Scan for the cell matching the given text and deliver its [x, y] coordinate at center. 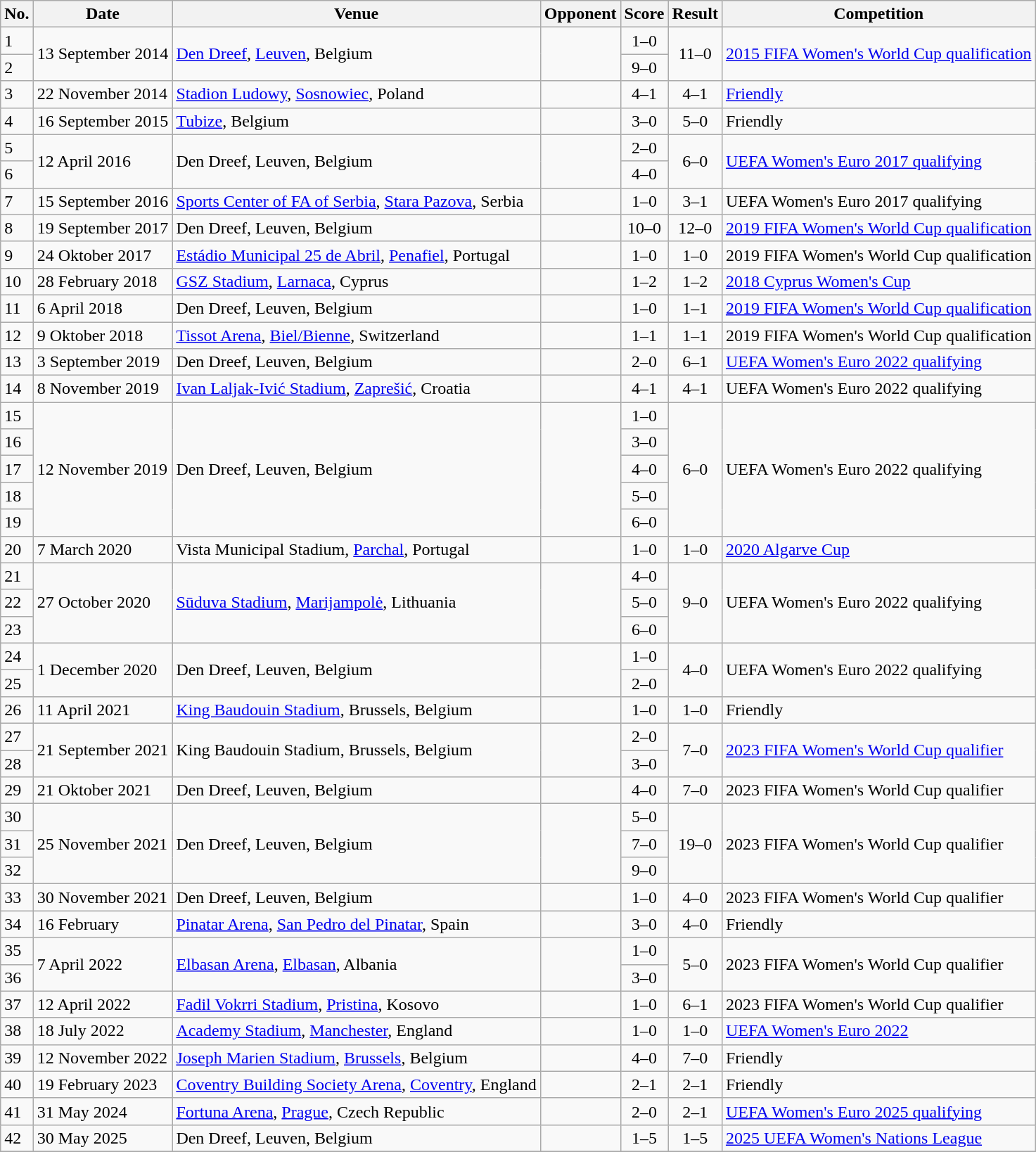
12 [17, 335]
12 April 2016 [103, 161]
Academy Stadium, Manchester, England [356, 1031]
6 April 2018 [103, 308]
36 [17, 978]
2015 FIFA Women's World Cup qualification [878, 54]
4 [17, 121]
19 February 2023 [103, 1084]
31 May 2024 [103, 1111]
35 [17, 951]
22 November 2014 [103, 94]
20 [17, 549]
6 [17, 174]
25 November 2021 [103, 844]
18 July 2022 [103, 1031]
7 [17, 201]
3 [17, 94]
Ivan Laljak-Ivić Stadium, Zaprešić, Croatia [356, 389]
8 November 2019 [103, 389]
Coventry Building Society Arena, Coventry, England [356, 1084]
Competition [878, 14]
31 [17, 844]
Venue [356, 14]
9 [17, 255]
37 [17, 1004]
26 [17, 710]
13 [17, 362]
21 [17, 576]
Vista Municipal Stadium, Parchal, Portugal [356, 549]
30 November 2021 [103, 897]
15 September 2016 [103, 201]
15 [17, 416]
2 [17, 68]
11 April 2021 [103, 710]
9 Oktober 2018 [103, 335]
17 [17, 469]
13 September 2014 [103, 54]
Date [103, 14]
19 September 2017 [103, 228]
7 April 2022 [103, 964]
5 [17, 148]
16 September 2015 [103, 121]
29 [17, 791]
Joseph Marien Stadium, Brussels, Belgium [356, 1058]
16 February [103, 924]
12 November 2022 [103, 1058]
32 [17, 871]
3–1 [695, 201]
Tissot Arena, Biel/Bienne, Switzerland [356, 335]
3 September 2019 [103, 362]
UEFA Women's Euro 2022 [878, 1031]
22 [17, 603]
8 [17, 228]
No. [17, 14]
1 [17, 41]
23 [17, 629]
14 [17, 389]
21 September 2021 [103, 750]
Fortuna Arena, Prague, Czech Republic [356, 1111]
Opponent [580, 14]
40 [17, 1084]
11 [17, 308]
27 October 2020 [103, 603]
Tubize, Belgium [356, 121]
27 [17, 736]
Sports Center of FA of Serbia, Stara Pazova, Serbia [356, 201]
19 [17, 523]
24 [17, 656]
12–0 [695, 228]
GSZ Stadium, Larnaca, Cyprus [356, 281]
24 Oktober 2017 [103, 255]
Stadion Ludowy, Sosnowiec, Poland [356, 94]
30 [17, 817]
28 [17, 763]
39 [17, 1058]
18 [17, 496]
21 Oktober 2021 [103, 791]
2025 UEFA Women's Nations League [878, 1138]
38 [17, 1031]
Estádio Municipal 25 de Abril, Penafiel, Portugal [356, 255]
28 February 2018 [103, 281]
Elbasan Arena, Elbasan, Albania [356, 964]
41 [17, 1111]
25 [17, 683]
34 [17, 924]
Score [644, 14]
2018 Cyprus Women's Cup [878, 281]
Fadil Vokrri Stadium, Pristina, Kosovo [356, 1004]
Sūduva Stadium, Marijampolė, Lithuania [356, 603]
12 November 2019 [103, 469]
33 [17, 897]
Result [695, 14]
11–0 [695, 54]
2020 Algarve Cup [878, 549]
7 March 2020 [103, 549]
1 December 2020 [103, 670]
30 May 2025 [103, 1138]
12 April 2022 [103, 1004]
10–0 [644, 228]
Pinatar Arena, San Pedro del Pinatar, Spain [356, 924]
16 [17, 442]
UEFA Women's Euro 2025 qualifying [878, 1111]
42 [17, 1138]
10 [17, 281]
19–0 [695, 844]
